Provide the (x, y) coordinate of the cell's center where the given text is located.  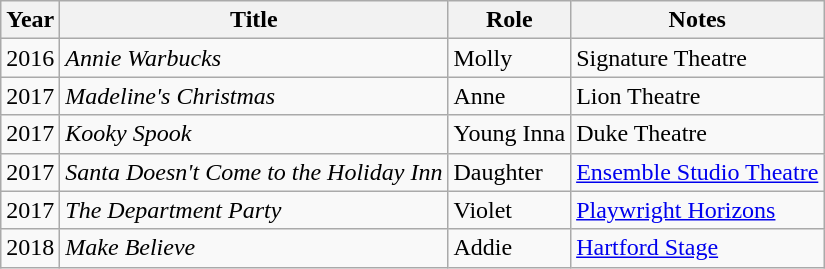
Addie (510, 248)
Title (254, 20)
Molly (510, 58)
Playwright Horizons (698, 210)
Madeline's Christmas (254, 96)
Violet (510, 210)
Role (510, 20)
Hartford Stage (698, 248)
Anne (510, 96)
Signature Theatre (698, 58)
2018 (30, 248)
2016 (30, 58)
Lion Theatre (698, 96)
Santa Doesn't Come to the Holiday Inn (254, 172)
Young Inna (510, 134)
Ensemble Studio Theatre (698, 172)
Kooky Spook (254, 134)
Daughter (510, 172)
Notes (698, 20)
Duke Theatre (698, 134)
The Department Party (254, 210)
Make Believe (254, 248)
Annie Warbucks (254, 58)
Year (30, 20)
